Capture the cell that displays the provided text and extract its [x, y] central coordinate. 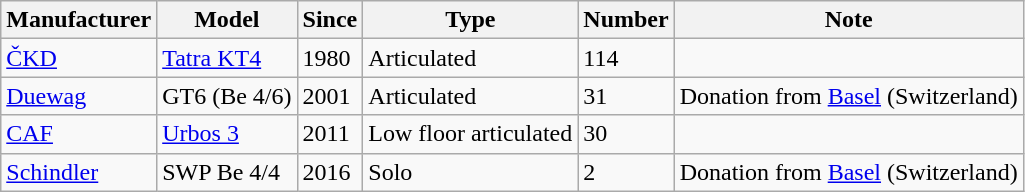
Number [626, 20]
2011 [330, 134]
Note [848, 20]
Low floor articulated [470, 134]
2 [626, 172]
2016 [330, 172]
GT6 (Be 4/6) [227, 96]
Solo [470, 172]
ČKD [79, 58]
Schindler [79, 172]
Duewag [79, 96]
30 [626, 134]
Urbos 3 [227, 134]
Type [470, 20]
Since [330, 20]
2001 [330, 96]
Manufacturer [79, 20]
31 [626, 96]
114 [626, 58]
1980 [330, 58]
CAF [79, 134]
Tatra KT4 [227, 58]
SWP Be 4/4 [227, 172]
Model [227, 20]
